Scan for the cell matching the given text and deliver its [X, Y] coordinate at center. 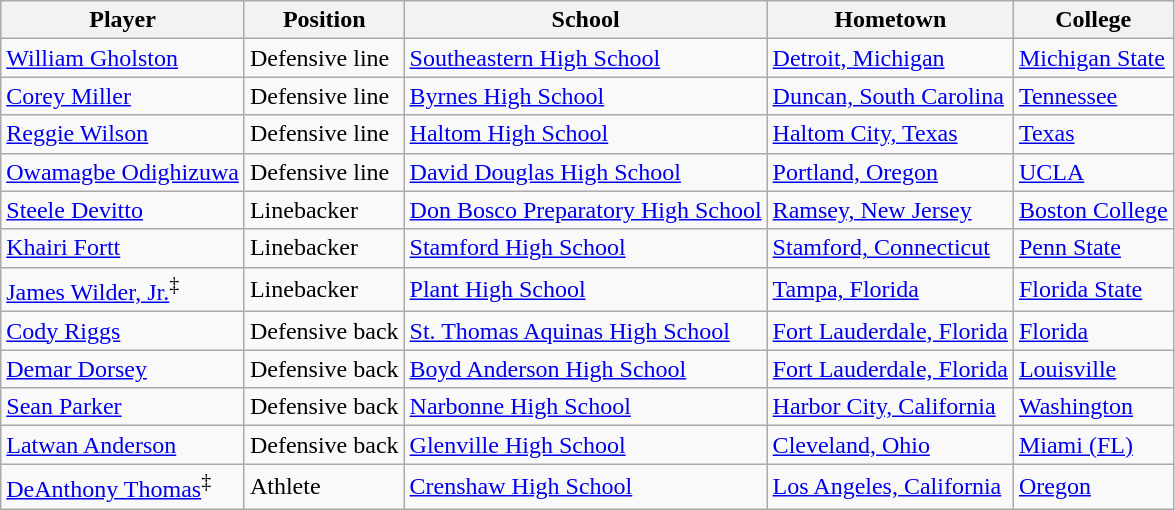
Ramsey, New Jersey [890, 210]
Detroit, Michigan [890, 58]
Stamford High School [586, 248]
Portland, Oregon [890, 172]
Oregon [1093, 486]
Southeastern High School [586, 58]
Tampa, Florida [890, 290]
Byrnes High School [586, 96]
James Wilder, Jr.‡ [123, 290]
Steele Devitto [123, 210]
Narbonne High School [586, 407]
DeAnthony Thomas‡ [123, 486]
Harbor City, California [890, 407]
Don Bosco Preparatory High School [586, 210]
Position [324, 20]
Cody Riggs [123, 331]
Stamford, Connecticut [890, 248]
Athlete [324, 486]
School [586, 20]
Louisville [1093, 369]
Khairi Fortt [123, 248]
Boston College [1093, 210]
Miami (FL) [1093, 445]
Haltom City, Texas [890, 134]
Florida State [1093, 290]
College [1093, 20]
Cleveland, Ohio [890, 445]
David Douglas High School [586, 172]
Glenville High School [586, 445]
Demar Dorsey [123, 369]
Tennessee [1093, 96]
Player [123, 20]
Corey Miller [123, 96]
Latwan Anderson [123, 445]
Boyd Anderson High School [586, 369]
Owamagbe Odighizuwa [123, 172]
Los Angeles, California [890, 486]
Reggie Wilson [123, 134]
Haltom High School [586, 134]
Hometown [890, 20]
St. Thomas Aquinas High School [586, 331]
Florida [1093, 331]
Texas [1093, 134]
Washington [1093, 407]
William Gholston [123, 58]
UCLA [1093, 172]
Plant High School [586, 290]
Michigan State [1093, 58]
Penn State [1093, 248]
Sean Parker [123, 407]
Crenshaw High School [586, 486]
Duncan, South Carolina [890, 96]
